Search for the cell housing the specified text and yield its [x, y] center coordinate. 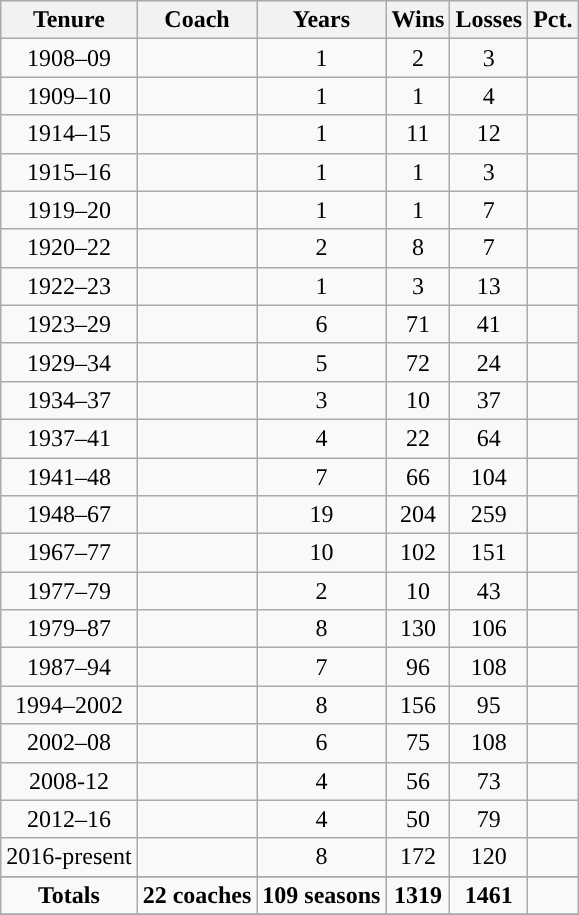
1979–87 [69, 629]
120 [489, 857]
Losses [489, 20]
41 [489, 324]
24 [489, 362]
11 [418, 134]
Tenure [69, 20]
13 [489, 286]
204 [418, 515]
19 [322, 515]
12 [489, 134]
22 coaches [197, 895]
1908–09 [69, 58]
56 [418, 781]
96 [418, 667]
1922–23 [69, 286]
1987–94 [69, 667]
95 [489, 705]
1994–2002 [69, 705]
1915–16 [69, 172]
109 seasons [322, 895]
102 [418, 553]
1937–41 [69, 438]
79 [489, 819]
1914–15 [69, 134]
Wins [418, 20]
151 [489, 553]
64 [489, 438]
1319 [418, 895]
71 [418, 324]
2016-present [69, 857]
2002–08 [69, 743]
5 [322, 362]
43 [489, 591]
2012–16 [69, 819]
Coach [197, 20]
106 [489, 629]
1977–79 [69, 591]
1929–34 [69, 362]
Pct. [553, 20]
72 [418, 362]
1461 [489, 895]
22 [418, 438]
1920–22 [69, 248]
2008-12 [69, 781]
1948–67 [69, 515]
104 [489, 477]
75 [418, 743]
Totals [69, 895]
1941–48 [69, 477]
1934–37 [69, 400]
Years [322, 20]
1919–20 [69, 210]
172 [418, 857]
130 [418, 629]
156 [418, 705]
73 [489, 781]
50 [418, 819]
37 [489, 400]
1967–77 [69, 553]
1923–29 [69, 324]
66 [418, 477]
1909–10 [69, 96]
259 [489, 515]
